Return [X, Y] of the center of cell containing provided text 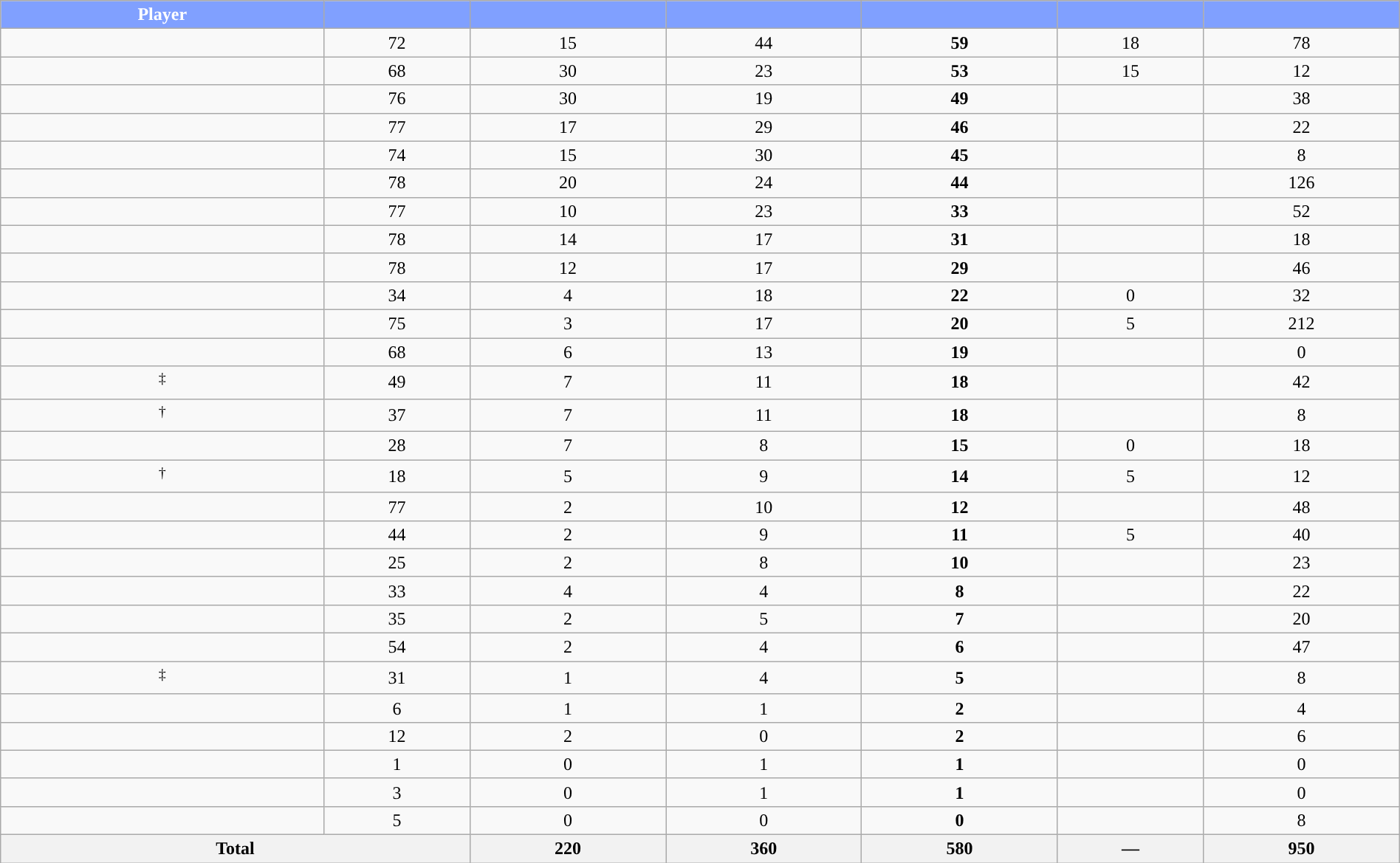
Player [162, 15]
Total [236, 849]
360 [764, 849]
40 [1301, 534]
950 [1301, 849]
35 [397, 619]
34 [397, 295]
580 [960, 849]
47 [1301, 647]
45 [960, 155]
74 [397, 155]
75 [397, 323]
126 [1301, 183]
32 [1301, 295]
24 [764, 183]
42 [1301, 382]
52 [1301, 211]
212 [1301, 323]
— [1130, 849]
25 [397, 563]
13 [764, 352]
28 [397, 446]
53 [960, 71]
38 [1301, 99]
76 [397, 99]
54 [397, 647]
72 [397, 43]
59 [960, 43]
37 [397, 415]
220 [567, 849]
48 [1301, 506]
